Extract the [X, Y] coordinate from the center of the cell holding the provided text.  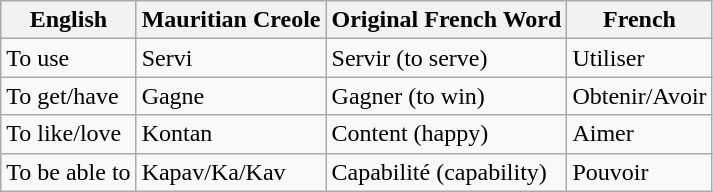
To get/have [68, 96]
Obtenir/Avoir [640, 96]
English [68, 20]
Servir (to serve) [446, 58]
Pouvoir [640, 172]
Kontan [231, 134]
Aimer [640, 134]
Capabilité (capability) [446, 172]
Servi [231, 58]
To use [68, 58]
Mauritian Creole [231, 20]
To like/love [68, 134]
Original French Word [446, 20]
Gagner (to win) [446, 96]
Kapav/Ka/Kav [231, 172]
French [640, 20]
Gagne [231, 96]
To be able to [68, 172]
Content (happy) [446, 134]
Utiliser [640, 58]
